Locate the cell with the specified text and output its (x, y) center coordinate. 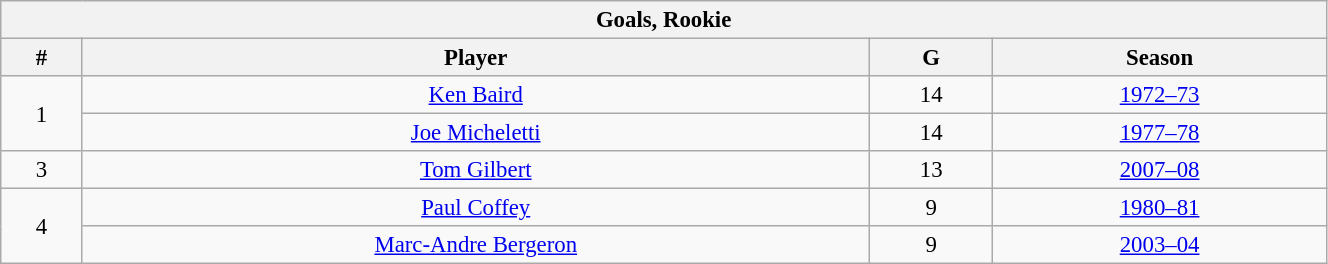
4 (42, 226)
1 (42, 114)
13 (932, 170)
2007–08 (1160, 170)
3 (42, 170)
Paul Coffey (476, 208)
1980–81 (1160, 208)
Player (476, 58)
1972–73 (1160, 95)
G (932, 58)
Ken Baird (476, 95)
Marc-Andre Bergeron (476, 245)
Tom Gilbert (476, 170)
Goals, Rookie (664, 20)
Joe Micheletti (476, 133)
2003–04 (1160, 245)
1977–78 (1160, 133)
Season (1160, 58)
# (42, 58)
